Return (X, Y) of the center of cell containing provided text 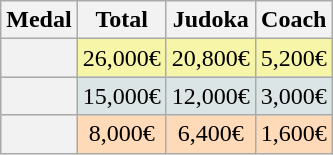
15,000€ (122, 96)
26,000€ (122, 58)
Coach (294, 20)
12,000€ (210, 96)
3,000€ (294, 96)
1,600€ (294, 134)
Judoka (210, 20)
8,000€ (122, 134)
Medal (39, 20)
6,400€ (210, 134)
Total (122, 20)
5,200€ (294, 58)
20,800€ (210, 58)
